From the cell containing the given text, extract its center point as (x, y) coordinate. 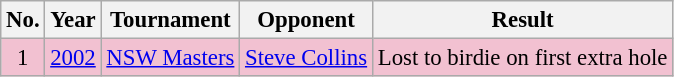
1 (23, 58)
Lost to birdie on first extra hole (522, 58)
2002 (73, 58)
Tournament (170, 20)
Year (73, 20)
NSW Masters (170, 58)
Result (522, 20)
Opponent (306, 20)
No. (23, 20)
Steve Collins (306, 58)
